Locate the cell with the specified text and output its [X, Y] center coordinate. 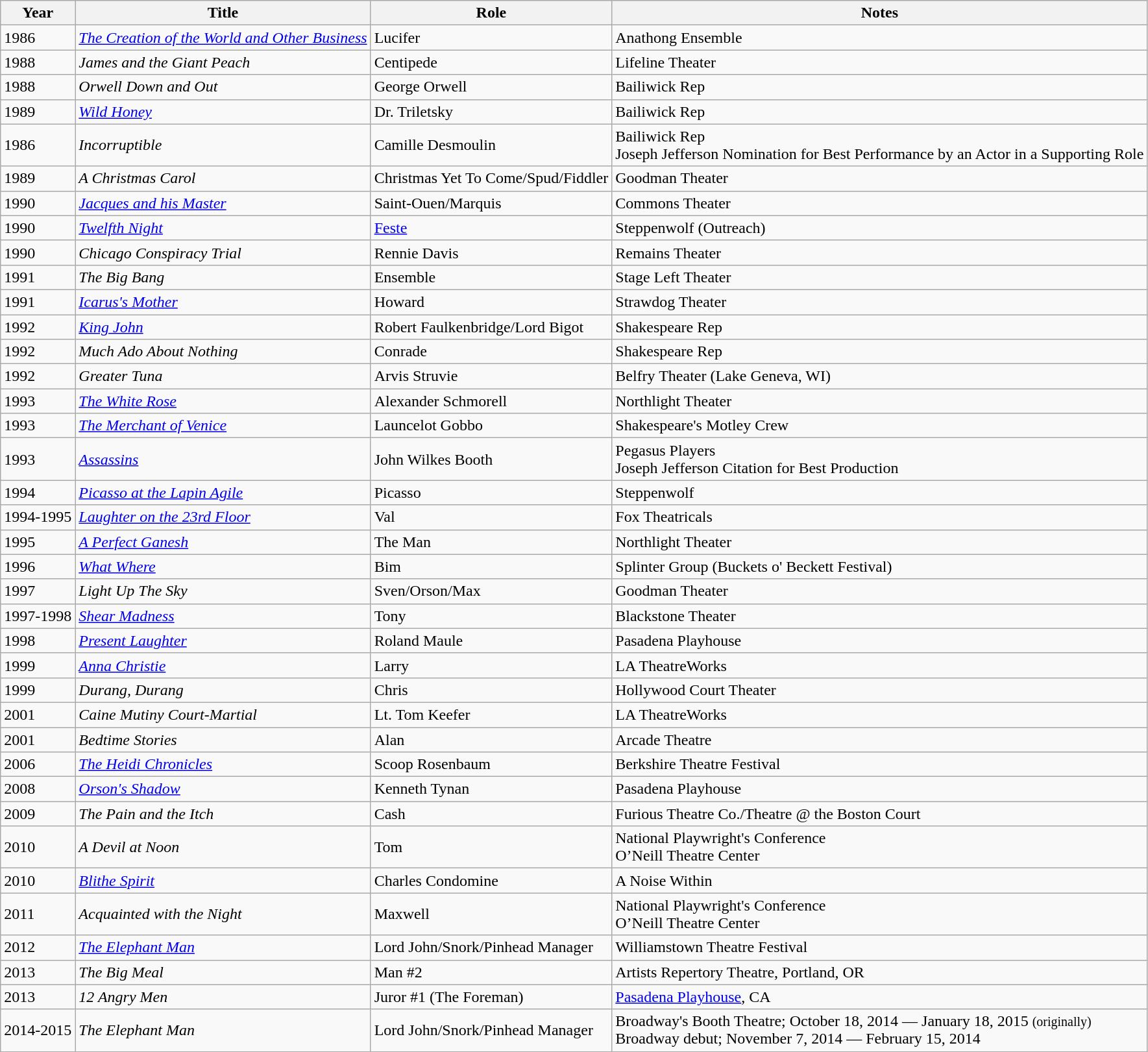
Orwell Down and Out [223, 87]
Camille Desmoulin [491, 145]
Bim [491, 567]
Greater Tuna [223, 376]
Larry [491, 665]
Hollywood Court Theater [880, 690]
Cash [491, 814]
1996 [38, 567]
Remains Theater [880, 252]
Picasso at the Lapin Agile [223, 493]
Val [491, 517]
Acquainted with the Night [223, 914]
Feste [491, 228]
2009 [38, 814]
Shakespeare's Motley Crew [880, 426]
Ensemble [491, 277]
Notes [880, 13]
1995 [38, 542]
What Where [223, 567]
Howard [491, 302]
Tony [491, 616]
Anna Christie [223, 665]
Maxwell [491, 914]
Man #2 [491, 972]
Williamstown Theatre Festival [880, 948]
Shear Madness [223, 616]
Christmas Yet To Come/Spud/Fiddler [491, 178]
Bedtime Stories [223, 739]
2008 [38, 789]
King John [223, 326]
Laughter on the 23rd Floor [223, 517]
Chris [491, 690]
1997-1998 [38, 616]
Blithe Spirit [223, 881]
Arcade Theatre [880, 739]
Splinter Group (Buckets o' Beckett Festival) [880, 567]
Durang, Durang [223, 690]
Roland Maule [491, 641]
1994 [38, 493]
Sven/Orson/Max [491, 591]
Present Laughter [223, 641]
Incorruptible [223, 145]
Steppenwolf [880, 493]
Juror #1 (The Foreman) [491, 997]
Kenneth Tynan [491, 789]
Stage Left Theater [880, 277]
Lucifer [491, 38]
Icarus's Mother [223, 302]
Scoop Rosenbaum [491, 765]
George Orwell [491, 87]
Belfry Theater (Lake Geneva, WI) [880, 376]
Chicago Conspiracy Trial [223, 252]
The Merchant of Venice [223, 426]
Alan [491, 739]
Strawdog Theater [880, 302]
2012 [38, 948]
Jacques and his Master [223, 203]
Launcelot Gobbo [491, 426]
Centipede [491, 62]
Fox Theatricals [880, 517]
Blackstone Theater [880, 616]
Light Up The Sky [223, 591]
Picasso [491, 493]
The Man [491, 542]
Charles Condomine [491, 881]
Caine Mutiny Court-Martial [223, 715]
2011 [38, 914]
1997 [38, 591]
Alexander Schmorell [491, 401]
Role [491, 13]
The Big Meal [223, 972]
Much Ado About Nothing [223, 352]
A Devil at Noon [223, 848]
Commons Theater [880, 203]
Wild Honey [223, 112]
Anathong Ensemble [880, 38]
Artists Repertory Theatre, Portland, OR [880, 972]
Arvis Struvie [491, 376]
A Noise Within [880, 881]
Twelfth Night [223, 228]
Steppenwolf (Outreach) [880, 228]
The White Rose [223, 401]
1998 [38, 641]
Orson's Shadow [223, 789]
A Christmas Carol [223, 178]
Tom [491, 848]
Berkshire Theatre Festival [880, 765]
Pegasus PlayersJoseph Jefferson Citation for Best Production [880, 459]
Bailiwick RepJoseph Jefferson Nomination for Best Performance by an Actor in a Supporting Role [880, 145]
Saint-Ouen/Marquis [491, 203]
Rennie Davis [491, 252]
Pasadena Playhouse, CA [880, 997]
John Wilkes Booth [491, 459]
2014-2015 [38, 1031]
A Perfect Ganesh [223, 542]
The Heidi Chronicles [223, 765]
Lifeline Theater [880, 62]
Robert Faulkenbridge/Lord Bigot [491, 326]
1994-1995 [38, 517]
The Creation of the World and Other Business [223, 38]
Year [38, 13]
12 Angry Men [223, 997]
Dr. Triletsky [491, 112]
James and the Giant Peach [223, 62]
The Big Bang [223, 277]
Conrade [491, 352]
Broadway's Booth Theatre; October 18, 2014 — January 18, 2015 (originally)Broadway debut; November 7, 2014 — February 15, 2014 [880, 1031]
Title [223, 13]
Furious Theatre Co./Theatre @ the Boston Court [880, 814]
Assassins [223, 459]
The Pain and the Itch [223, 814]
2006 [38, 765]
Lt. Tom Keefer [491, 715]
